Detect which cell encompasses the target text, then output its [x, y] center coordinate. 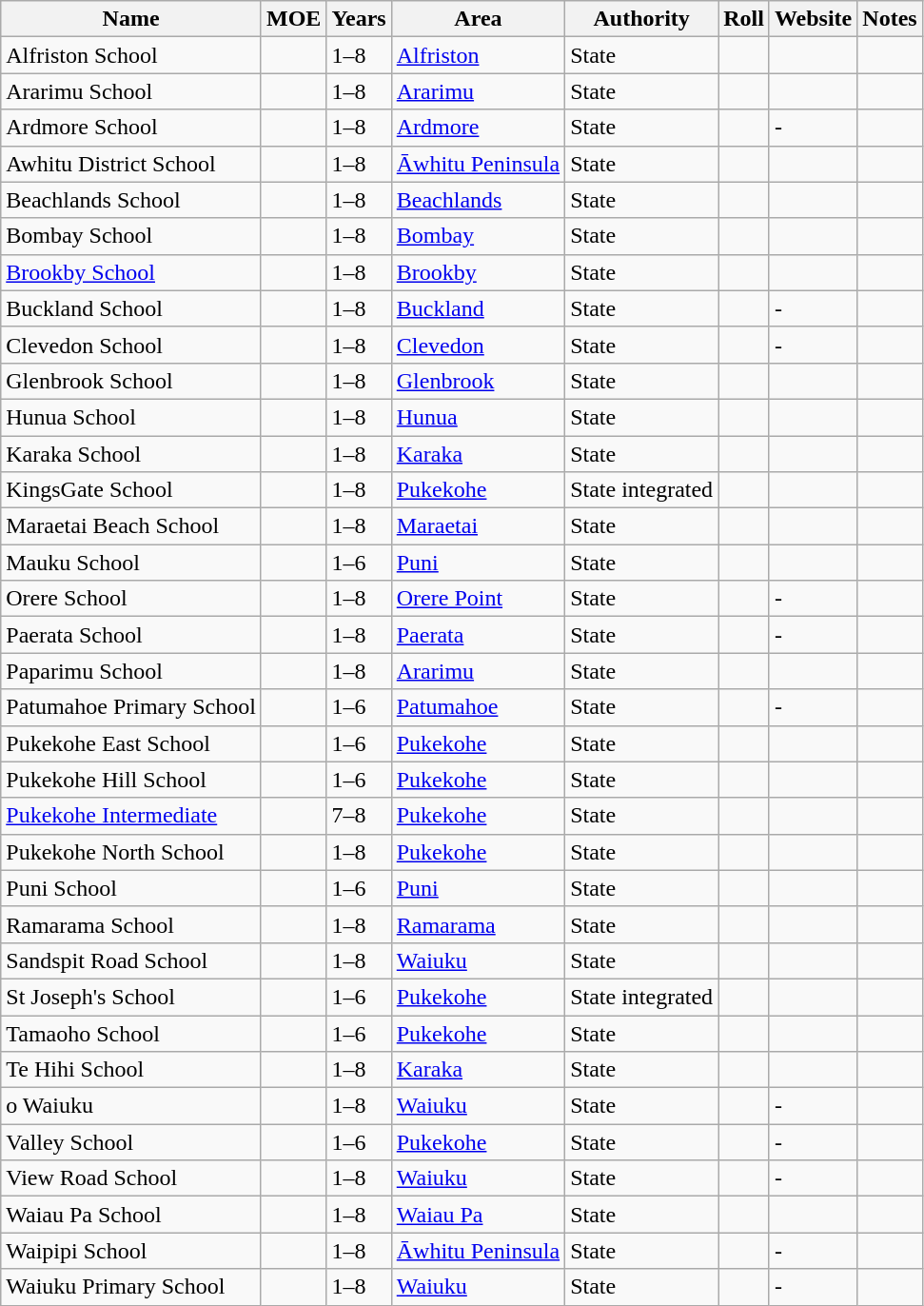
Ardmore [478, 128]
KingsGate School [131, 490]
Alfriston [478, 55]
Valley School [131, 1142]
St Joseph's School [131, 997]
o Waiuku [131, 1106]
Bombay [478, 236]
Ardmore School [131, 128]
Years [359, 19]
Orere Point [478, 599]
Waiau Pa School [131, 1215]
Waiau Pa [478, 1215]
Pukekohe North School [131, 852]
Glenbrook School [131, 381]
Area [478, 19]
Brookby School [131, 272]
Puni School [131, 888]
Ararimu School [131, 91]
Ramarama School [131, 924]
Name [131, 19]
Ramarama [478, 924]
Authority [641, 19]
Buckland School [131, 308]
View Road School [131, 1178]
Hunua [478, 417]
Patumahoe Primary School [131, 707]
Patumahoe [478, 707]
Clevedon [478, 345]
Awhitu District School [131, 164]
Mauku School [131, 563]
Bombay School [131, 236]
MOE [293, 19]
7–8 [359, 816]
Karaka School [131, 454]
Tamaoho School [131, 1033]
Beachlands [478, 200]
Maraetai [478, 526]
Clevedon School [131, 345]
Pukekohe Intermediate [131, 816]
Website [813, 19]
Waiuku Primary School [131, 1287]
Sandspit Road School [131, 960]
Glenbrook [478, 381]
Pukekohe Hill School [131, 780]
Orere School [131, 599]
Roll [744, 19]
Paparimu School [131, 671]
Pukekohe East School [131, 743]
Beachlands School [131, 200]
Buckland [478, 308]
Hunua School [131, 417]
Alfriston School [131, 55]
Paerata [478, 635]
Maraetai Beach School [131, 526]
Paerata School [131, 635]
Te Hihi School [131, 1070]
Brookby [478, 272]
Notes [890, 19]
Waipipi School [131, 1251]
